Return the [x, y] coordinate for the center point of the cell that contains the specified text.  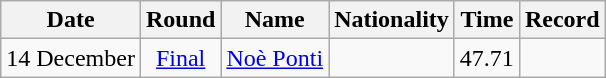
Name [275, 20]
Time [486, 20]
Record [562, 20]
47.71 [486, 58]
Round [180, 20]
Nationality [392, 20]
Date [71, 20]
Final [180, 58]
14 December [71, 58]
Noè Ponti [275, 58]
